From the cell containing the given text, extract its center point as (x, y) coordinate. 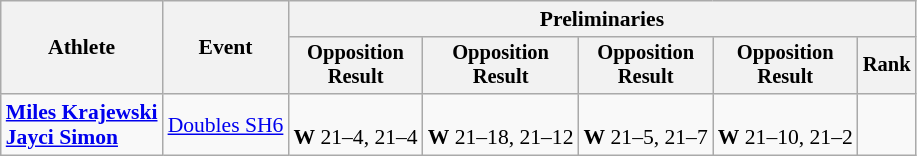
Rank (887, 66)
W 21–10, 21–2 (786, 124)
W 21–18, 21–12 (501, 124)
Doubles SH6 (226, 124)
Preliminaries (602, 19)
W 21–4, 21–4 (355, 124)
Athlete (82, 48)
Miles KrajewskiJayci Simon (82, 124)
W 21–5, 21–7 (646, 124)
Event (226, 48)
